Return the (X, Y) coordinate for the center point of the cell that contains the specified text.  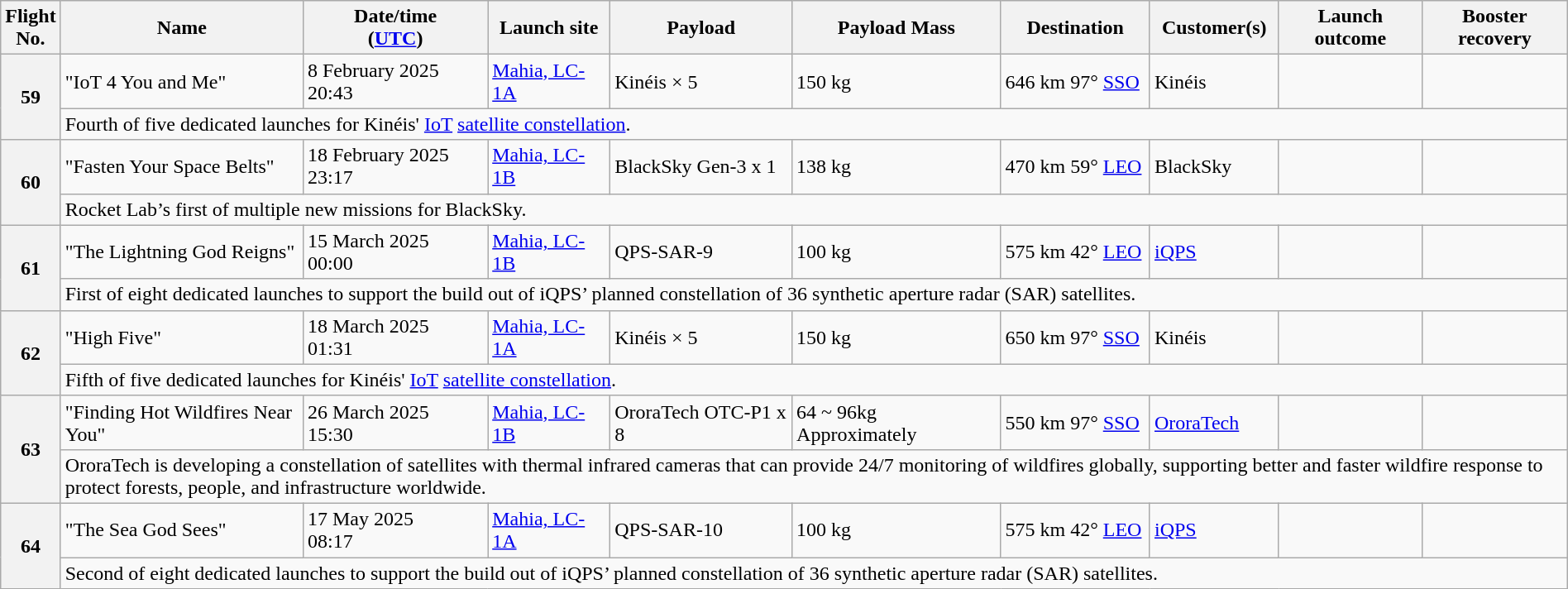
QPS-SAR-9 (701, 251)
646 km 97° SSO (1075, 81)
Payload (701, 28)
15 March 202500:00 (395, 251)
"High Five" (182, 338)
18 March 202501:31 (395, 338)
650 km 97° SSO (1075, 338)
Launch site (549, 28)
"Fasten Your Space Belts" (182, 167)
BlackSky Gen-3 x 1 (701, 167)
138 kg (896, 167)
"Finding Hot Wildfires Near You" (182, 422)
62 (31, 352)
First of eight dedicated launches to support the build out of iQPS’ planned constellation of 36 synthetic aperture radar (SAR) satellites. (814, 294)
8 February 202520:43 (395, 81)
Second of eight dedicated launches to support the build out of iQPS’ planned constellation of 36 synthetic aperture radar (SAR) satellites. (814, 573)
OroraTech OTC-P1 x 8 (701, 422)
Fifth of five dedicated launches for Kinéis' IoT satellite constellation. (814, 380)
Destination (1075, 28)
Payload Mass (896, 28)
Fourth of five dedicated launches for Kinéis' IoT satellite constellation. (814, 124)
60 (31, 182)
Name (182, 28)
18 February 2025 23:17 (395, 167)
Date/time(UTC) (395, 28)
Launch outcome (1350, 28)
61 (31, 268)
Booster recovery (1495, 28)
17 May 202508:17 (395, 529)
550 km 97° SSO (1075, 422)
Customer(s) (1214, 28)
64 ~ 96kg Approximately (896, 422)
63 (31, 449)
QPS-SAR-10 (701, 529)
OroraTech (1214, 422)
"The Lightning God Reigns" (182, 251)
"The Sea God Sees" (182, 529)
64 (31, 546)
26 March 202515:30 (395, 422)
59 (31, 98)
470 km 59° LEO (1075, 167)
"IoT 4 You and Me" (182, 81)
Rocket Lab’s first of multiple new missions for BlackSky. (814, 209)
BlackSky (1214, 167)
FlightNo. (31, 28)
